Extract the (x, y) coordinate from the center of the cell holding the provided text.  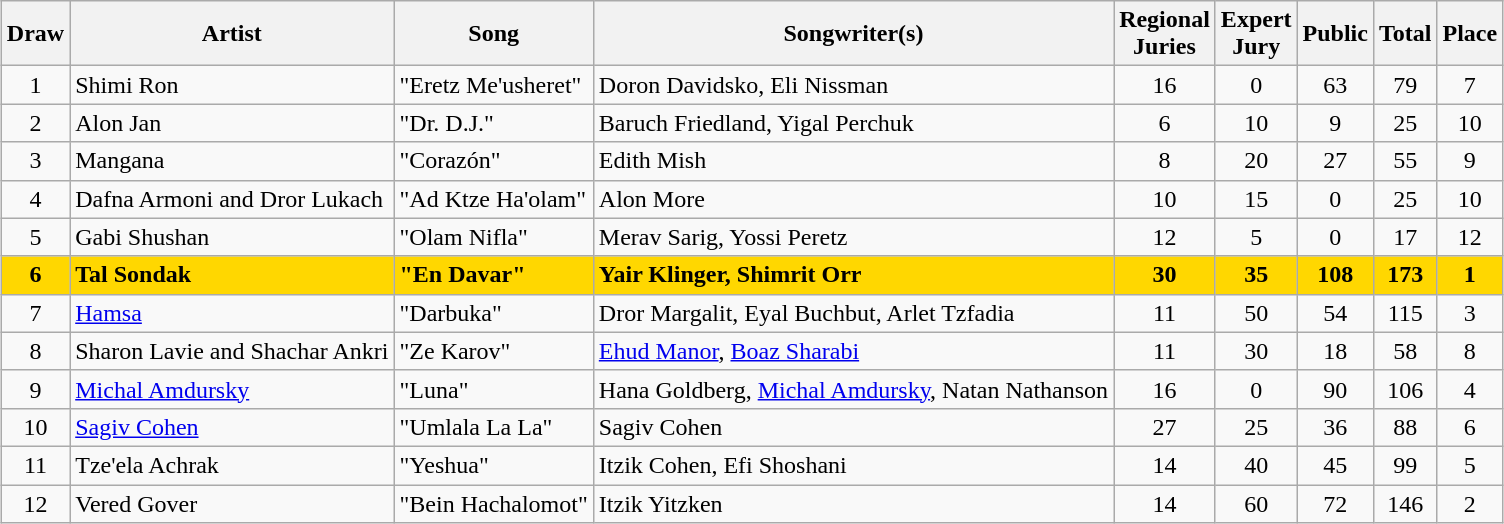
146 (1405, 503)
Tal Sondak (232, 275)
"Dr. D.J." (494, 123)
Yair Klinger, Shimrit Orr (853, 275)
Edith Mish (853, 161)
Merav Sarig, Yossi Peretz (853, 237)
Songwriter(s) (853, 34)
18 (1335, 351)
54 (1335, 313)
"Olam Nifla" (494, 237)
Vered Gover (232, 503)
88 (1405, 427)
"En Davar" (494, 275)
"Corazón" (494, 161)
Alon More (853, 199)
"Ze Karov" (494, 351)
Michal Amdursky (232, 389)
Public (1335, 34)
17 (1405, 237)
Hamsa (232, 313)
ExpertJury (1256, 34)
50 (1256, 313)
90 (1335, 389)
Mangana (232, 161)
Itzik Yitzken (853, 503)
79 (1405, 85)
20 (1256, 161)
"Luna" (494, 389)
Itzik Cohen, Efi Shoshani (853, 465)
108 (1335, 275)
Doron Davidsko, Eli Nissman (853, 85)
"Bein Hachalomot" (494, 503)
Dror Margalit, Eyal Buchbut, Arlet Tzfadia (853, 313)
Dafna Armoni and Dror Lukach (232, 199)
Baruch Friedland, Yigal Perchuk (853, 123)
"Yeshua" (494, 465)
36 (1335, 427)
Hana Goldberg, Michal Amdursky, Natan Nathanson (853, 389)
173 (1405, 275)
Total (1405, 34)
99 (1405, 465)
106 (1405, 389)
63 (1335, 85)
"Darbuka" (494, 313)
"Ad Ktze Ha'olam" (494, 199)
Draw (35, 34)
Place (1470, 34)
RegionalJuries (1165, 34)
45 (1335, 465)
55 (1405, 161)
72 (1335, 503)
Gabi Shushan (232, 237)
Ehud Manor, Boaz Sharabi (853, 351)
Shimi Ron (232, 85)
Sharon Lavie and Shachar Ankri (232, 351)
40 (1256, 465)
60 (1256, 503)
15 (1256, 199)
"Eretz Me'usheret" (494, 85)
"Umlala La La" (494, 427)
115 (1405, 313)
Song (494, 34)
58 (1405, 351)
35 (1256, 275)
Alon Jan (232, 123)
Tze'ela Achrak (232, 465)
Artist (232, 34)
